Scan for the cell matching the given text and deliver its (X, Y) coordinate at center. 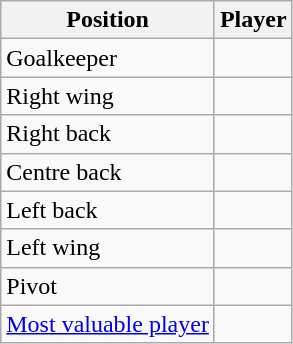
Right wing (108, 96)
Player (253, 20)
Right back (108, 134)
Goalkeeper (108, 58)
Left back (108, 210)
Left wing (108, 248)
Pivot (108, 286)
Position (108, 20)
Most valuable player (108, 324)
Centre back (108, 172)
